Capture the cell that displays the provided text and extract its [X, Y] central coordinate. 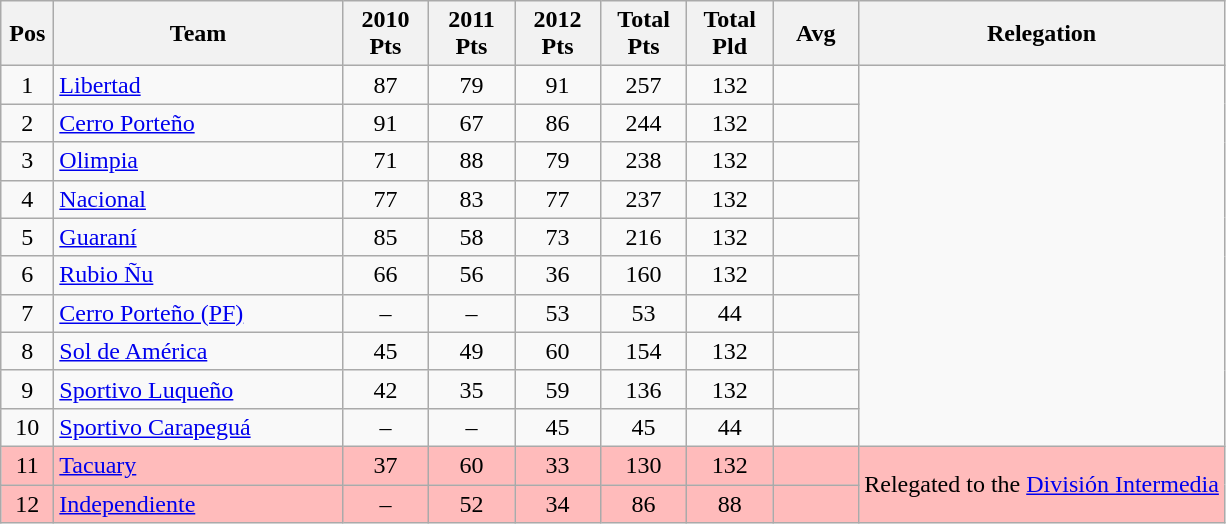
73 [557, 237]
216 [644, 237]
34 [557, 503]
10 [28, 427]
35 [471, 389]
1 [28, 85]
TotalPts [644, 34]
Cerro Porteño (PF) [198, 313]
Nacional [198, 199]
67 [471, 123]
71 [385, 161]
42 [385, 389]
244 [644, 123]
49 [471, 351]
3 [28, 161]
Sol de América [198, 351]
Pos [28, 34]
130 [644, 465]
66 [385, 275]
6 [28, 275]
Olimpia [198, 161]
87 [385, 85]
TotalPld [730, 34]
Independiente [198, 503]
Libertad [198, 85]
Sportivo Luqueño [198, 389]
Cerro Porteño [198, 123]
Relegated to the División Intermedia [1042, 484]
11 [28, 465]
2 [28, 123]
2012Pts [557, 34]
Avg [816, 34]
5 [28, 237]
Team [198, 34]
36 [557, 275]
Rubio Ñu [198, 275]
9 [28, 389]
237 [644, 199]
7 [28, 313]
83 [471, 199]
136 [644, 389]
Tacuary [198, 465]
Guaraní [198, 237]
160 [644, 275]
56 [471, 275]
85 [385, 237]
4 [28, 199]
33 [557, 465]
58 [471, 237]
238 [644, 161]
2010Pts [385, 34]
2011Pts [471, 34]
8 [28, 351]
37 [385, 465]
12 [28, 503]
59 [557, 389]
Sportivo Carapeguá [198, 427]
Relegation [1042, 34]
257 [644, 85]
154 [644, 351]
52 [471, 503]
